Provide the [X, Y] coordinate of the cell's center where the given text is located.  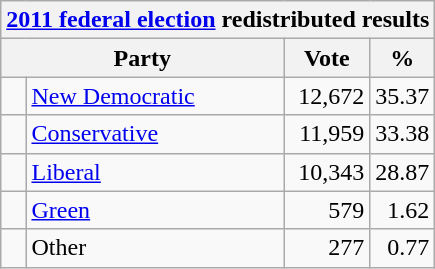
% [402, 58]
12,672 [327, 96]
33.38 [402, 134]
35.37 [402, 96]
Conservative [155, 134]
28.87 [402, 172]
2011 federal election redistributed results [218, 20]
Other [155, 248]
277 [327, 248]
Green [155, 210]
Vote [327, 58]
10,343 [327, 172]
Party [142, 58]
Liberal [155, 172]
0.77 [402, 248]
New Democratic [155, 96]
11,959 [327, 134]
579 [327, 210]
1.62 [402, 210]
